Locate the cell with the specified text and output its [X, Y] center coordinate. 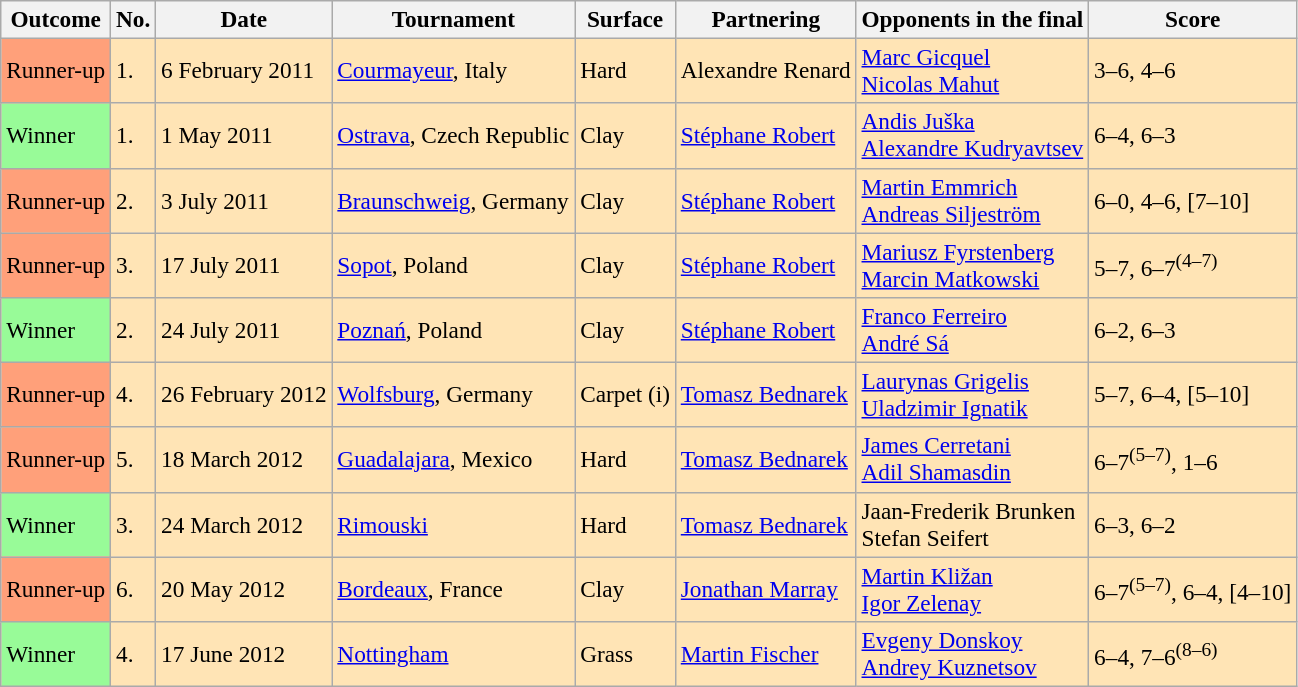
Grass [626, 654]
Ostrava, Czech Republic [454, 136]
Rimouski [454, 524]
20 May 2012 [244, 588]
Braunschweig, Germany [454, 200]
Laurynas Grigelis Uladzimir Ignatik [972, 394]
Alexandre Renard [766, 70]
Wolfsburg, Germany [454, 394]
6–2, 6–3 [1193, 330]
Jaan-Frederik Brunken Stefan Seifert [972, 524]
Evgeny Donskoy Andrey Kuznetsov [972, 654]
Carpet (i) [626, 394]
26 February 2012 [244, 394]
17 June 2012 [244, 654]
Opponents in the final [972, 19]
Martin Emmrich Andreas Siljeström [972, 200]
Mariusz Fyrstenberg Marcin Matkowski [972, 264]
Tournament [454, 19]
5–7, 6–7(4–7) [1193, 264]
24 July 2011 [244, 330]
18 March 2012 [244, 460]
Andis Juška Alexandre Kudryavtsev [972, 136]
Surface [626, 19]
3–6, 4–6 [1193, 70]
Sopot, Poland [454, 264]
6 February 2011 [244, 70]
Score [1193, 19]
Martin Kližan Igor Zelenay [972, 588]
17 July 2011 [244, 264]
6–4, 6–3 [1193, 136]
1 May 2011 [244, 136]
6–3, 6–2 [1193, 524]
Bordeaux, France [454, 588]
Martin Fischer [766, 654]
Marc Gicquel Nicolas Mahut [972, 70]
24 March 2012 [244, 524]
6–0, 4–6, [7–10] [1193, 200]
No. [134, 19]
Franco Ferreiro André Sá [972, 330]
6. [134, 588]
Outcome [56, 19]
3 July 2011 [244, 200]
6–7(5–7), 6–4, [4–10] [1193, 588]
Guadalajara, Mexico [454, 460]
6–7(5–7), 1–6 [1193, 460]
5. [134, 460]
5–7, 6–4, [5–10] [1193, 394]
Jonathan Marray [766, 588]
Partnering [766, 19]
Nottingham [454, 654]
6–4, 7–6(8–6) [1193, 654]
Courmayeur, Italy [454, 70]
James Cerretani Adil Shamasdin [972, 460]
Poznań, Poland [454, 330]
Date [244, 19]
